Provide the [X, Y] coordinate of the cell's center where the given text is located.  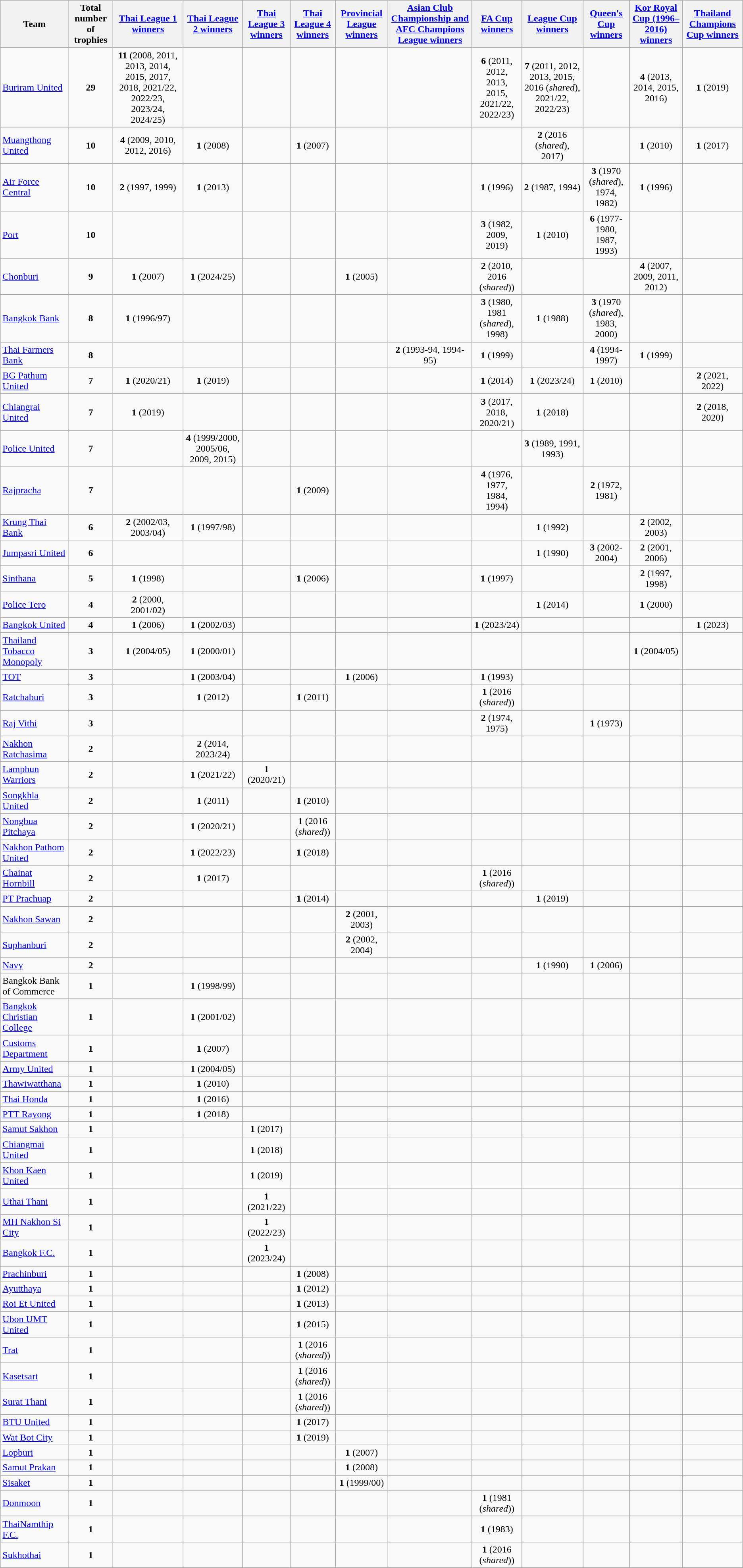
1 (1996/97) [148, 319]
Uthai Thani [35, 1201]
Chiangrai United [35, 412]
2 (1993-94, 1994-95) [430, 355]
2 (2000, 2001/02) [148, 604]
Raj Vithi [35, 723]
BTU United [35, 1422]
2 (2001, 2006) [656, 553]
Ratchaburi [35, 697]
4 (1994-1997) [606, 355]
2 (2002, 2003) [656, 527]
1 (2016) [213, 1099]
Buriram United [35, 87]
1 (1997) [497, 579]
2 (1997, 1998) [656, 579]
Prachinburi [35, 1274]
Krung Thai Bank [35, 527]
2 (1997, 1999) [148, 187]
3 (1989, 1991, 1993) [552, 448]
1 (2023) [712, 625]
ThaiNamthip F.C. [35, 1529]
Nongbua Pitchaya [35, 826]
1 (2015) [313, 1324]
FA Cup winners [497, 24]
2 (1987, 1994) [552, 187]
1 (1981 (shared)) [497, 1503]
4 (1999/2000, 2005/06, 2009, 2015) [213, 448]
Donmoon [35, 1503]
4 (2013, 2014, 2015, 2016) [656, 87]
Sukhothai [35, 1554]
2 (2014, 2023/24) [213, 749]
3 (1970 (shared), 1974, 1982) [606, 187]
Bangkok United [35, 625]
Nakhon Sawan [35, 919]
6 (1977-1980, 1987, 1993) [606, 234]
Thawiwatthana [35, 1084]
Bangkok Christian College [35, 1017]
3 (2002-2004) [606, 553]
Nakhon Pathom United [35, 852]
BG Pathum United [35, 380]
Bangkok F.C. [35, 1253]
Queen's Cup winners [606, 24]
Chonburi [35, 276]
League Cup winners [552, 24]
Port [35, 234]
11 (2008, 2011, 2013, 2014, 2015, 2017, 2018, 2021/22, 2022/23, 2023/24, 2024/25) [148, 87]
2 (2021, 2022) [712, 380]
2 (2002/03, 2003/04) [148, 527]
Roi Et United [35, 1304]
Lopburi [35, 1452]
1 (1992) [552, 527]
2 (1974, 1975) [497, 723]
Kor Royal Cup (1996–2016) winners [656, 24]
Total number of trophies [91, 24]
Thailand Champions Cup winners [712, 24]
4 (2007, 2009, 2011, 2012) [656, 276]
Songkhla United [35, 801]
Police United [35, 448]
1 (2024/25) [213, 276]
Bangkok Bank of Commerce [35, 986]
7 (2011, 2012, 2013, 2015, 2016 (shared), 2021/22, 2022/23) [552, 87]
2 (2001, 2003) [362, 919]
Chainat Hornbill [35, 878]
Asian Club Championship and AFC Champions League winners [430, 24]
1 (1997/98) [213, 527]
Rajpracha [35, 490]
1 (2005) [362, 276]
Air Force Central [35, 187]
Team [35, 24]
Samut Prakan [35, 1468]
6 (2011, 2012, 2013, 2015,2021/22, 2022/23) [497, 87]
Thai League 2 winners [213, 24]
2 (2010, 2016 (shared)) [497, 276]
5 [91, 579]
2 (2018, 2020) [712, 412]
1 (1993) [497, 677]
29 [91, 87]
Bangkok Bank [35, 319]
1 (2000) [656, 604]
Jumpasri United [35, 553]
MH Nakhon Si City [35, 1227]
PTT Rayong [35, 1114]
3 (1970 (shared), 1983, 2000) [606, 319]
1 (2003/04) [213, 677]
3 (2017, 2018, 2020/21) [497, 412]
Kasetsart [35, 1376]
1 (2000/01) [213, 651]
Wat Bot City [35, 1437]
Thai Honda [35, 1099]
Lamphun Warriors [35, 774]
Muangthong United [35, 145]
TOT [35, 677]
1 (2001/02) [213, 1017]
Ubon UMT United [35, 1324]
Thai League 3 winners [266, 24]
1 (1973) [606, 723]
1 (1988) [552, 319]
Army United [35, 1069]
3 (1982, 2009, 2019) [497, 234]
Sinthana [35, 579]
Navy [35, 966]
9 [91, 276]
1 (2002/03) [213, 625]
Thai League 1 winners [148, 24]
1 (1983) [497, 1529]
2 (2002, 2004) [362, 945]
Nakhon Ratchasima [35, 749]
4 (2009, 2010, 2012, 2016) [148, 145]
Khon Kaen United [35, 1176]
1 (1998/99) [213, 986]
Provincial League winners [362, 24]
Surat Thani [35, 1402]
4 (1976, 1977, 1984, 1994) [497, 490]
Thailand Tobacco Monopoly [35, 651]
Sisaket [35, 1483]
Customs Department [35, 1049]
Thai League 4 winners [313, 24]
1 (1999/00) [362, 1483]
Thai Farmers Bank [35, 355]
Ayutthaya [35, 1289]
Suphanburi [35, 945]
Trat [35, 1350]
2 (2016 (shared), 2017) [552, 145]
Samut Sakhon [35, 1129]
Police Tero [35, 604]
Chiangmai United [35, 1149]
1 (2009) [313, 490]
3 (1980, 1981 (shared), 1998) [497, 319]
PT Prachuap [35, 898]
2 (1972, 1981) [606, 490]
1 (1998) [148, 579]
